Determine the (X, Y) coordinate at the center of the cell enclosing the given text.  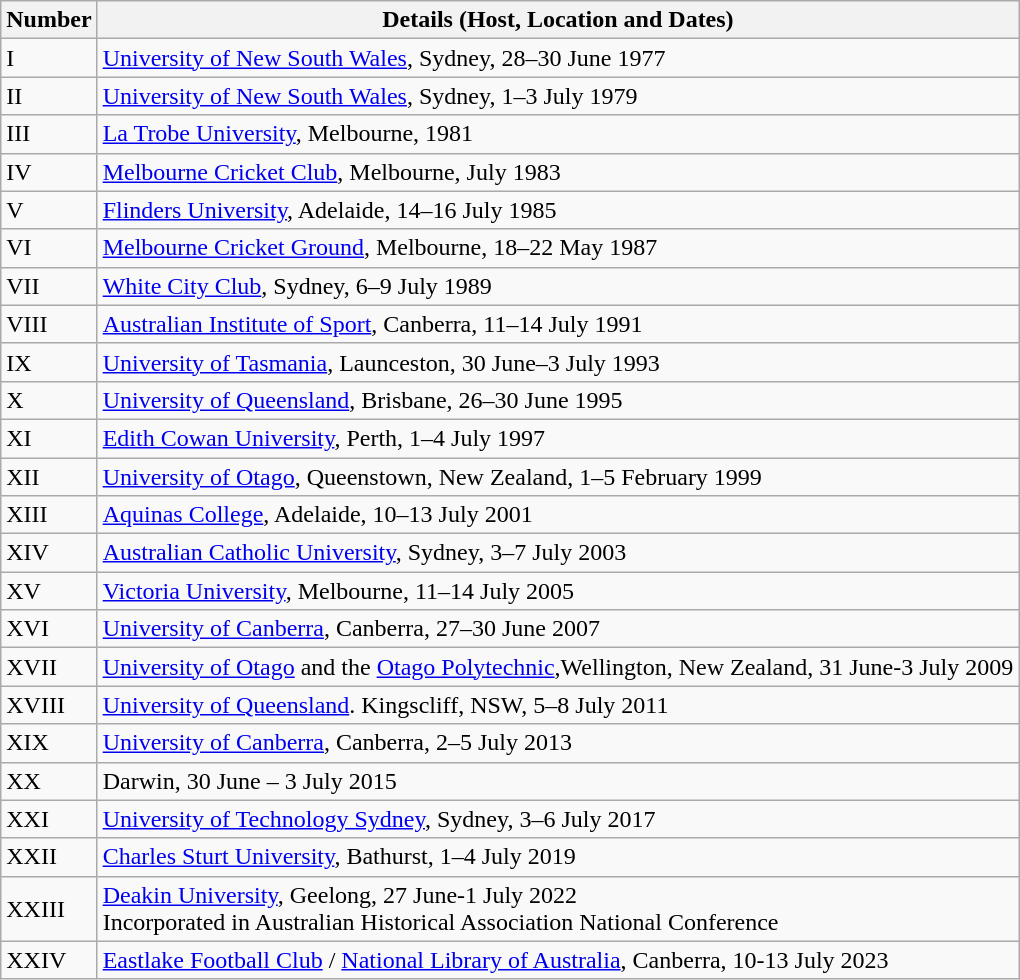
I (49, 58)
X (49, 400)
Aquinas College, Adelaide, 10–13 July 2001 (558, 515)
XV (49, 591)
Melbourne Cricket Club, Melbourne, July 1983 (558, 172)
VIII (49, 324)
Charles Sturt University, Bathurst, 1–4 July 2019 (558, 857)
White City Club, Sydney, 6–9 July 1989 (558, 286)
Details (Host, Location and Dates) (558, 20)
Deakin University, Geelong, 27 June-1 July 2022 Incorporated in Australian Historical Association National Conference (558, 908)
University of Canberra, Canberra, 27–30 June 2007 (558, 629)
XXIV (49, 960)
University of New South Wales, Sydney, 28–30 June 1977 (558, 58)
XI (49, 438)
XVI (49, 629)
XX (49, 781)
VII (49, 286)
University of Otago, Queenstown, New Zealand, 1–5 February 1999 (558, 477)
Flinders University, Adelaide, 14–16 July 1985 (558, 210)
V (49, 210)
Darwin, 30 June – 3 July 2015 (558, 781)
University of Otago and the Otago Polytechnic,Wellington, New Zealand, 31 June-3 July 2009 (558, 667)
XII (49, 477)
University of Canberra, Canberra, 2–5 July 2013 (558, 743)
II (49, 96)
University of Queensland. Kingscliff, NSW, 5–8 July 2011 (558, 705)
University of Tasmania, Launceston, 30 June–3 July 1993 (558, 362)
XXII (49, 857)
Eastlake Football Club / National Library of Australia, Canberra, 10-13 July 2023 (558, 960)
Victoria University, Melbourne, 11–14 July 2005 (558, 591)
University of Queensland, Brisbane, 26–30 June 1995 (558, 400)
Australian Catholic University, Sydney, 3–7 July 2003 (558, 553)
III (49, 134)
La Trobe University, Melbourne, 1981 (558, 134)
XXI (49, 819)
Edith Cowan University, Perth, 1–4 July 1997 (558, 438)
IV (49, 172)
XVIII (49, 705)
XIX (49, 743)
University of New South Wales, Sydney, 1–3 July 1979 (558, 96)
VI (49, 248)
Australian Institute of Sport, Canberra, 11–14 July 1991 (558, 324)
XIV (49, 553)
XXIII (49, 908)
IX (49, 362)
Melbourne Cricket Ground, Melbourne, 18–22 May 1987 (558, 248)
XIII (49, 515)
XVII (49, 667)
Number (49, 20)
University of Technology Sydney, Sydney, 3–6 July 2017 (558, 819)
